Capture the cell that displays the provided text and extract its (X, Y) central coordinate. 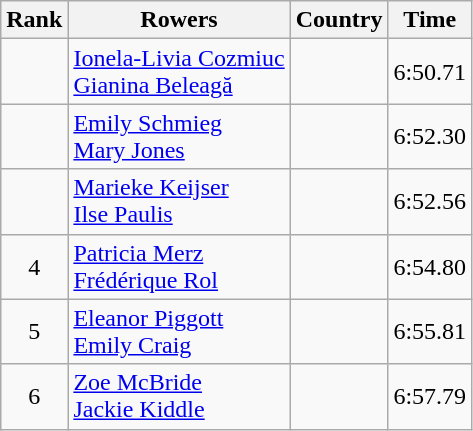
Ionela-Livia CozmiucGianina Beleagă (179, 72)
6:52.56 (430, 202)
Marieke KeijserIlse Paulis (179, 202)
Emily SchmiegMary Jones (179, 136)
Rank (34, 20)
Time (430, 20)
6:50.71 (430, 72)
6 (34, 396)
Patricia MerzFrédérique Rol (179, 266)
Eleanor PiggottEmily Craig (179, 332)
5 (34, 332)
6:55.81 (430, 332)
Rowers (179, 20)
6:54.80 (430, 266)
6:57.79 (430, 396)
4 (34, 266)
Country (339, 20)
Zoe McBrideJackie Kiddle (179, 396)
6:52.30 (430, 136)
